Detect which cell encompasses the target text, then output its [X, Y] center coordinate. 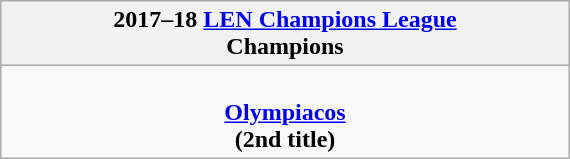
2017–18 LEN Champions LeagueChampions [284, 34]
Olympiacos(2nd title) [284, 112]
